Scan for the cell matching the given text and deliver its [x, y] coordinate at center. 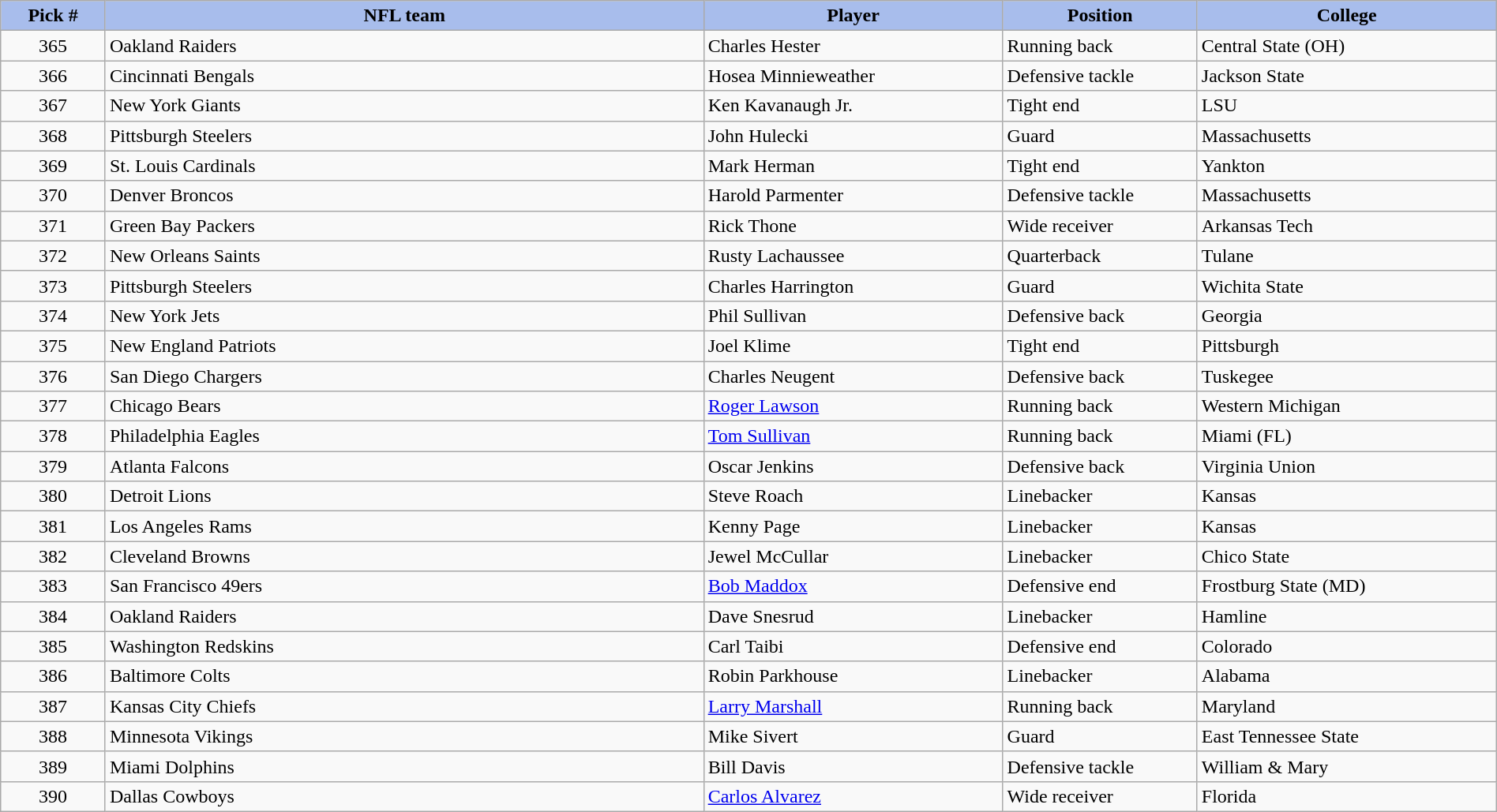
Oscar Jenkins [853, 466]
Detroit Lions [404, 496]
388 [54, 736]
Player [853, 16]
379 [54, 466]
380 [54, 496]
Mark Herman [853, 166]
Miami Dolphins [404, 766]
Green Bay Packers [404, 226]
367 [54, 106]
Virginia Union [1347, 466]
LSU [1347, 106]
Yankton [1347, 166]
386 [54, 676]
Carl Taibi [853, 646]
Kansas City Chiefs [404, 706]
Los Angeles Rams [404, 526]
Florida [1347, 796]
Pittsburgh [1347, 346]
365 [54, 46]
Georgia [1347, 316]
369 [54, 166]
Ken Kavanaugh Jr. [853, 106]
William & Mary [1347, 766]
Bob Maddox [853, 586]
Tuskegee [1347, 376]
Colorado [1347, 646]
Wichita State [1347, 286]
Pick # [54, 16]
377 [54, 406]
Western Michigan [1347, 406]
East Tennessee State [1347, 736]
Cleveland Browns [404, 556]
Quarterback [1100, 256]
Miami (FL) [1347, 436]
390 [54, 796]
Tulane [1347, 256]
Frostburg State (MD) [1347, 586]
San Francisco 49ers [404, 586]
381 [54, 526]
San Diego Chargers [404, 376]
NFL team [404, 16]
385 [54, 646]
Dallas Cowboys [404, 796]
373 [54, 286]
Charles Hester [853, 46]
Dave Snesrud [853, 616]
Tom Sullivan [853, 436]
368 [54, 136]
371 [54, 226]
Hamline [1347, 616]
Chicago Bears [404, 406]
384 [54, 616]
Joel Klime [853, 346]
372 [54, 256]
Arkansas Tech [1347, 226]
376 [54, 376]
Philadelphia Eagles [404, 436]
Maryland [1347, 706]
Mike Sivert [853, 736]
Charles Neugent [853, 376]
New Orleans Saints [404, 256]
374 [54, 316]
Cincinnati Bengals [404, 76]
Charles Harrington [853, 286]
387 [54, 706]
Jewel McCullar [853, 556]
Larry Marshall [853, 706]
375 [54, 346]
Baltimore Colts [404, 676]
College [1347, 16]
Steve Roach [853, 496]
389 [54, 766]
Central State (OH) [1347, 46]
383 [54, 586]
Atlanta Falcons [404, 466]
Alabama [1347, 676]
St. Louis Cardinals [404, 166]
Harold Parmenter [853, 196]
Rusty Lachaussee [853, 256]
Position [1100, 16]
Kenny Page [853, 526]
John Hulecki [853, 136]
Washington Redskins [404, 646]
New England Patriots [404, 346]
Carlos Alvarez [853, 796]
382 [54, 556]
Hosea Minnieweather [853, 76]
Roger Lawson [853, 406]
Denver Broncos [404, 196]
Jackson State [1347, 76]
370 [54, 196]
378 [54, 436]
366 [54, 76]
Chico State [1347, 556]
Rick Thone [853, 226]
Phil Sullivan [853, 316]
New York Jets [404, 316]
Robin Parkhouse [853, 676]
New York Giants [404, 106]
Minnesota Vikings [404, 736]
Bill Davis [853, 766]
